Search for the cell housing the specified text and yield its (x, y) center coordinate. 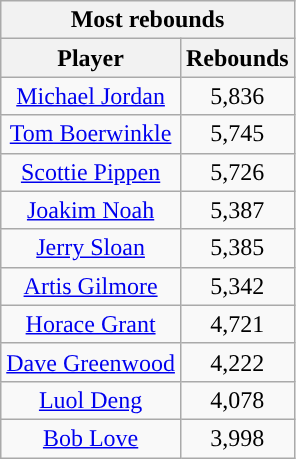
4,721 (237, 324)
Most rebounds (148, 20)
Michael Jordan (91, 96)
5,836 (237, 96)
5,726 (237, 172)
Horace Grant (91, 324)
5,385 (237, 248)
Artis Gilmore (91, 286)
Jerry Sloan (91, 248)
Rebounds (237, 58)
Tom Boerwinkle (91, 134)
4,222 (237, 362)
5,342 (237, 286)
Dave Greenwood (91, 362)
3,998 (237, 438)
Joakim Noah (91, 210)
Player (91, 58)
Luol Deng (91, 400)
Bob Love (91, 438)
4,078 (237, 400)
5,387 (237, 210)
5,745 (237, 134)
Scottie Pippen (91, 172)
